Detect which cell encompasses the target text, then output its [x, y] center coordinate. 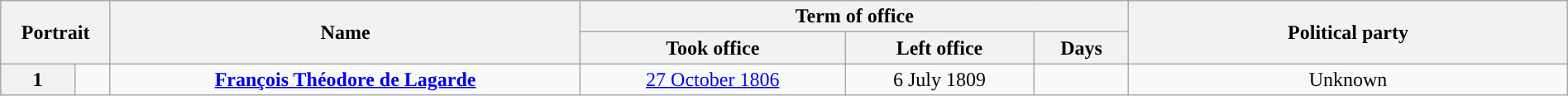
Term of office [855, 17]
1 [38, 79]
Left office [939, 48]
Name [345, 32]
Portrait [56, 32]
François Théodore de Lagarde [345, 79]
Political party [1348, 32]
6 July 1809 [939, 79]
Days [1082, 48]
Unknown [1348, 79]
27 October 1806 [713, 79]
Took office [713, 48]
